Return the (X, Y) coordinate for the center point of the cell that contains the specified text.  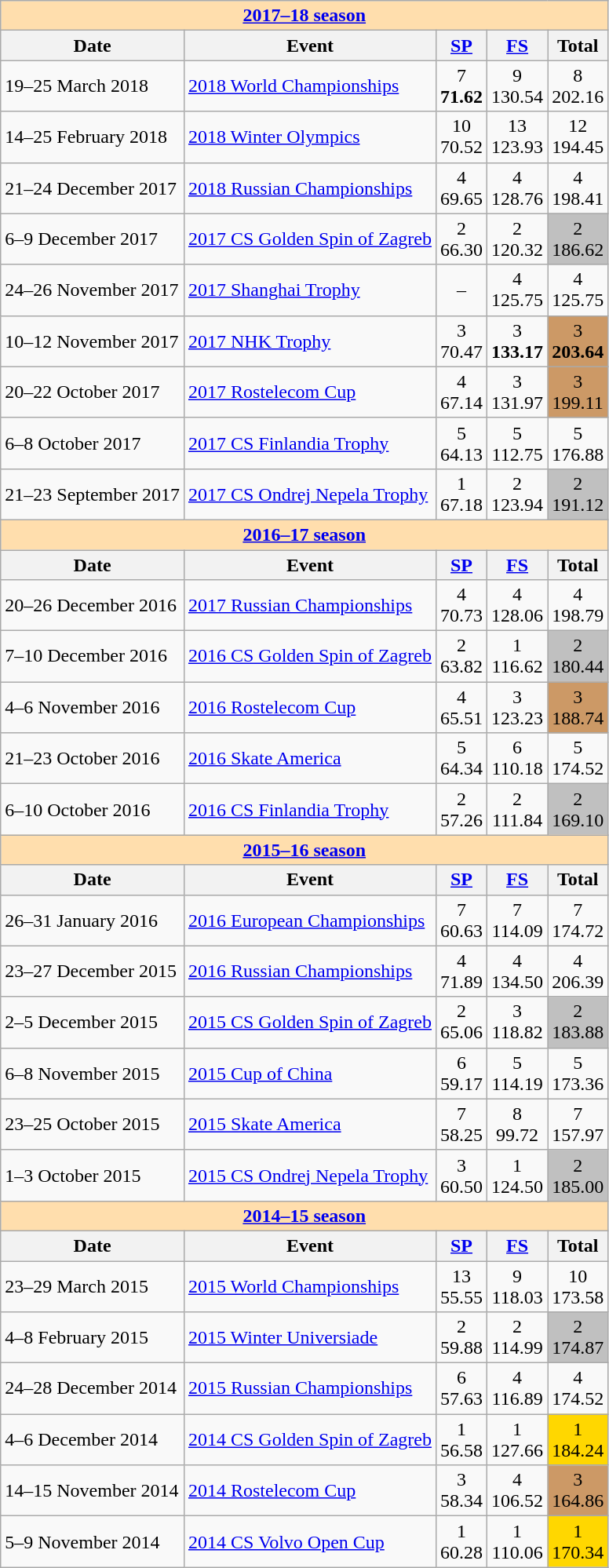
2017 CS Ondrej Nepela Trophy (309, 494)
2017 Russian Championships (309, 606)
4 106.52 (518, 1491)
8 202.16 (578, 86)
23–27 December 2015 (93, 972)
4 128.06 (518, 606)
2018 World Championships (309, 86)
2017 CS Finlandia Trophy (309, 443)
26–31 January 2016 (93, 920)
5 64.34 (461, 758)
2015 Russian Championships (309, 1389)
2 186.62 (578, 239)
14–15 November 2014 (93, 1491)
4–6 November 2016 (93, 708)
2015 CS Golden Spin of Zagreb (309, 1022)
2 111.84 (518, 810)
2 180.44 (578, 656)
3 188.74 (578, 708)
4 70.73 (461, 606)
2 120.32 (518, 239)
2014 CS Golden Spin of Zagreb (309, 1439)
6–10 October 2016 (93, 810)
4 128.76 (518, 188)
1 110.06 (518, 1541)
2014 Rostelecom Cup (309, 1491)
7 60.63 (461, 920)
10–12 November 2017 (93, 341)
2–5 December 2015 (93, 1022)
23–29 March 2015 (93, 1285)
2017 NHK Trophy (309, 341)
2 123.94 (518, 494)
2 65.06 (461, 1022)
4–6 December 2014 (93, 1439)
14–25 February 2018 (93, 137)
7 58.25 (461, 1124)
3 133.17 (518, 341)
1 184.24 (578, 1439)
6–8 November 2015 (93, 1074)
13 123.93 (518, 137)
2016 Skate America (309, 758)
2015 CS Ondrej Nepela Trophy (309, 1176)
12 194.45 (578, 137)
6 57.63 (461, 1389)
2016 Russian Championships (309, 972)
2014 CS Volvo Open Cup (309, 1541)
3 131.97 (518, 392)
7 174.72 (578, 920)
1 56.58 (461, 1439)
1–3 October 2015 (93, 1176)
5 114.19 (518, 1074)
3 203.64 (578, 341)
3 199.11 (578, 392)
4 69.65 (461, 188)
9 118.03 (518, 1285)
21–23 September 2017 (93, 494)
2016 CS Golden Spin of Zagreb (309, 656)
2 185.00 (578, 1176)
2018 Russian Championships (309, 188)
20–26 December 2016 (93, 606)
4–8 February 2015 (93, 1337)
2015 Skate America (309, 1124)
4 116.89 (518, 1389)
3 70.47 (461, 341)
3 118.82 (518, 1022)
21–23 October 2016 (93, 758)
24–28 December 2014 (93, 1389)
6–9 December 2017 (93, 239)
2 191.12 (578, 494)
5 176.88 (578, 443)
2015–16 season (304, 850)
1 170.34 (578, 1541)
20–22 October 2017 (93, 392)
4 206.39 (578, 972)
4 198.41 (578, 188)
4 134.50 (518, 972)
2 114.99 (518, 1337)
9 130.54 (518, 86)
23–25 October 2015 (93, 1124)
2015 World Championships (309, 1285)
6 110.18 (518, 758)
5 112.75 (518, 443)
5 64.13 (461, 443)
4 71.89 (461, 972)
2015 Winter Universiade (309, 1337)
10 173.58 (578, 1285)
2 174.87 (578, 1337)
7 114.09 (518, 920)
4 67.14 (461, 392)
2 59.88 (461, 1337)
1 127.66 (518, 1439)
1 124.50 (518, 1176)
2017–18 season (304, 16)
3 123.23 (518, 708)
7–10 December 2016 (93, 656)
2018 Winter Olympics (309, 137)
2016 Rostelecom Cup (309, 708)
2016 CS Finlandia Trophy (309, 810)
3 164.86 (578, 1491)
2017 Shanghai Trophy (309, 290)
2016–17 season (304, 534)
2017 Rostelecom Cup (309, 392)
2017 CS Golden Spin of Zagreb (309, 239)
4 174.52 (578, 1389)
2015 Cup of China (309, 1074)
7 157.97 (578, 1124)
2 183.88 (578, 1022)
2014–15 season (304, 1216)
1 116.62 (518, 656)
5–9 November 2014 (93, 1541)
2 66.30 (461, 239)
5 174.52 (578, 758)
– (461, 290)
7 71.62 (461, 86)
1 67.18 (461, 494)
4 198.79 (578, 606)
3 58.34 (461, 1491)
2 57.26 (461, 810)
13 55.55 (461, 1285)
8 99.72 (518, 1124)
6–8 October 2017 (93, 443)
21–24 December 2017 (93, 188)
4 65.51 (461, 708)
2016 European Championships (309, 920)
19–25 March 2018 (93, 86)
24–26 November 2017 (93, 290)
1 60.28 (461, 1541)
6 59.17 (461, 1074)
10 70.52 (461, 137)
5 173.36 (578, 1074)
2 169.10 (578, 810)
3 60.50 (461, 1176)
2 63.82 (461, 656)
